Locate the cell with the specified text and output its (x, y) center coordinate. 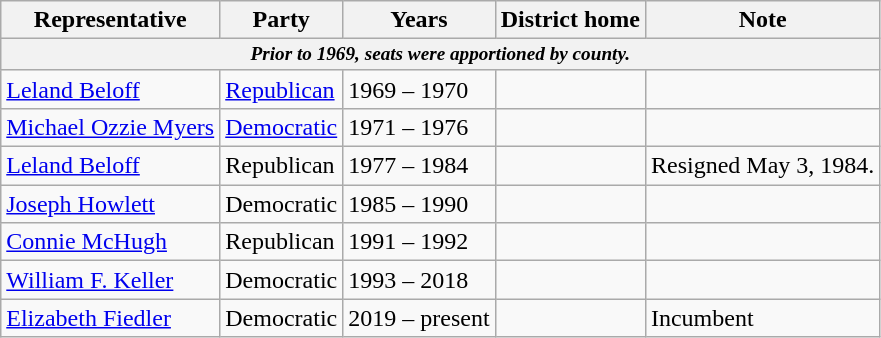
1993 – 2018 (419, 280)
1969 – 1970 (419, 89)
Note (762, 20)
Connie McHugh (110, 242)
Joseph Howlett (110, 204)
Party (282, 20)
1985 – 1990 (419, 204)
Resigned May 3, 1984. (762, 166)
Representative (110, 20)
2019 – present (419, 318)
1977 – 1984 (419, 166)
Prior to 1969, seats were apportioned by county. (440, 55)
Years (419, 20)
William F. Keller (110, 280)
Elizabeth Fiedler (110, 318)
Incumbent (762, 318)
1991 – 1992 (419, 242)
1971 – 1976 (419, 128)
Michael Ozzie Myers (110, 128)
District home (570, 20)
